Search for the cell housing the specified text and yield its [X, Y] center coordinate. 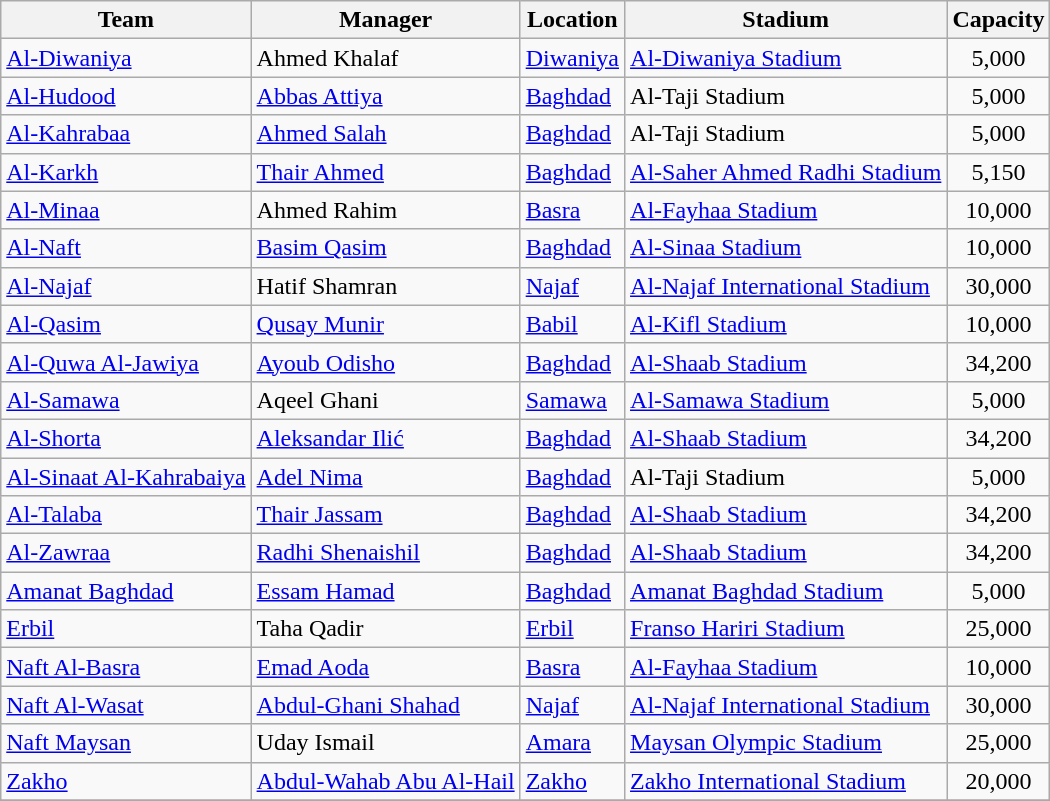
5,150 [998, 172]
Adel Nima [386, 477]
Location [572, 20]
Thair Ahmed [386, 172]
Al-Kahrabaa [126, 134]
Team [126, 20]
Abdul-Ghani Shahad [386, 705]
Qusay Munir [386, 324]
Franso Hariri Stadium [786, 629]
Manager [386, 20]
Amanat Baghdad [126, 591]
Al-Diwaniya [126, 58]
Al-Quwa Al-Jawiya [126, 362]
Al-Naft [126, 248]
Abdul-Wahab Abu Al-Hail [386, 781]
Naft Al-Wasat [126, 705]
Ahmed Rahim [386, 210]
Al-Hudood [126, 96]
Al-Zawraa [126, 553]
Thair Jassam [386, 515]
Al-Samawa Stadium [786, 400]
Al-Qasim [126, 324]
Amara [572, 743]
Basim Qasim [386, 248]
Abbas Attiya [386, 96]
Ayoub Odisho [386, 362]
Al-Minaa [126, 210]
Samawa [572, 400]
Hatif Shamran [386, 286]
Radhi Shenaishil [386, 553]
Ahmed Khalaf [386, 58]
Al-Shorta [126, 438]
Al-Saher Ahmed Radhi Stadium [786, 172]
Capacity [998, 20]
Naft Maysan [126, 743]
Emad Aoda [386, 667]
Zakho International Stadium [786, 781]
Taha Qadir [386, 629]
Maysan Olympic Stadium [786, 743]
Al-Samawa [126, 400]
Al-Sinaa Stadium [786, 248]
Aleksandar Ilić [386, 438]
Essam Hamad [386, 591]
Diwaniya [572, 58]
Al-Diwaniya Stadium [786, 58]
Aqeel Ghani [386, 400]
Al-Sinaat Al-Kahrabaiya [126, 477]
Al-Talaba [126, 515]
Al-Karkh [126, 172]
Stadium [786, 20]
Al-Najaf [126, 286]
Ahmed Salah [386, 134]
Al-Kifl Stadium [786, 324]
Babil [572, 324]
Uday Ismail [386, 743]
Naft Al-Basra [126, 667]
Amanat Baghdad Stadium [786, 591]
20,000 [998, 781]
